Locate the cell with the specified text and output its [X, Y] center coordinate. 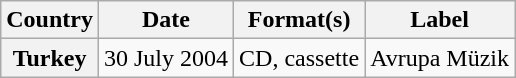
30 July 2004 [166, 58]
Label [440, 20]
Turkey [50, 58]
CD, cassette [300, 58]
Country [50, 20]
Format(s) [300, 20]
Avrupa Müzik [440, 58]
Date [166, 20]
